Return (x, y) of the center of cell containing provided text 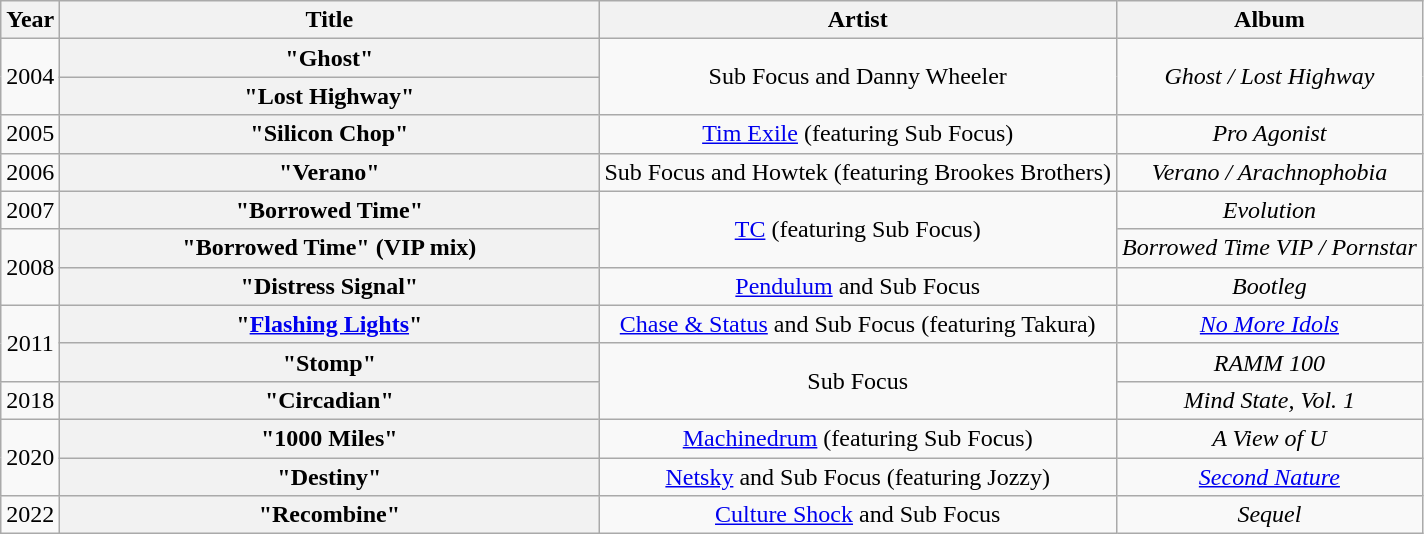
2011 (30, 343)
"Ghost" (330, 58)
"Silicon Chop" (330, 134)
Sub Focus and Howtek (featuring Brookes Brothers) (858, 172)
Bootleg (1270, 286)
A View of U (1270, 438)
"Stomp" (330, 362)
Sub Focus and Danny Wheeler (858, 77)
Album (1270, 20)
2005 (30, 134)
2022 (30, 515)
2008 (30, 267)
Artist (858, 20)
No More Idols (1270, 324)
Culture Shock and Sub Focus (858, 515)
Ghost / Lost Highway (1270, 77)
Pendulum and Sub Focus (858, 286)
"Destiny" (330, 477)
"Recombine" (330, 515)
"Distress Signal" (330, 286)
"Flashing Lights" (330, 324)
2018 (30, 400)
Borrowed Time VIP / Pornstar (1270, 248)
Pro Agonist (1270, 134)
"Circadian" (330, 400)
Year (30, 20)
2007 (30, 210)
"Verano" (330, 172)
2004 (30, 77)
"Borrowed Time" (VIP mix) (330, 248)
2020 (30, 457)
"1000 Miles" (330, 438)
Chase & Status and Sub Focus (featuring Takura) (858, 324)
Mind State, Vol. 1 (1270, 400)
Sequel (1270, 515)
Evolution (1270, 210)
RAMM 100 (1270, 362)
Machinedrum (featuring Sub Focus) (858, 438)
Netsky and Sub Focus (featuring Jozzy) (858, 477)
"Lost Highway" (330, 96)
Sub Focus (858, 381)
Title (330, 20)
Tim Exile (featuring Sub Focus) (858, 134)
Second Nature (1270, 477)
TC (featuring Sub Focus) (858, 229)
"Borrowed Time" (330, 210)
Verano / Arachnophobia (1270, 172)
2006 (30, 172)
